Detect which cell encompasses the target text, then output its [x, y] center coordinate. 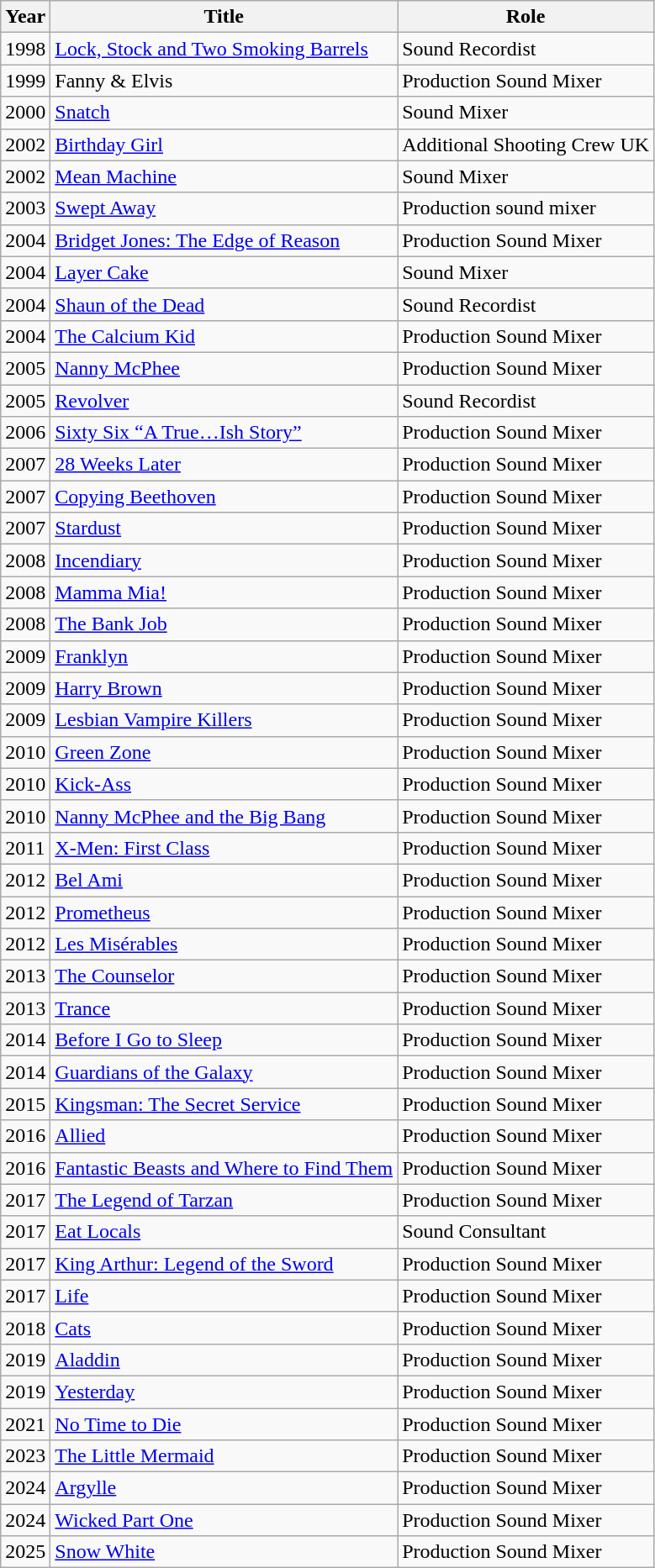
The Bank Job [224, 624]
Copying Beethoven [224, 497]
The Counselor [224, 976]
Kingsman: The Secret Service [224, 1104]
The Legend of Tarzan [224, 1200]
1998 [25, 49]
Shaun of the Dead [224, 304]
Lesbian Vampire Killers [224, 720]
1999 [25, 81]
2021 [25, 1424]
The Little Mermaid [224, 1456]
2023 [25, 1456]
Les Misérables [224, 944]
The Calcium Kid [224, 336]
X-Men: First Class [224, 848]
Aladdin [224, 1360]
2003 [25, 208]
Yesterday [224, 1392]
Snow White [224, 1552]
Mean Machine [224, 176]
Franklyn [224, 656]
Argylle [224, 1488]
King Arthur: Legend of the Sword [224, 1264]
Mamma Mia! [224, 592]
No Time to Die [224, 1424]
Harry Brown [224, 688]
Fanny & Elvis [224, 81]
Stardust [224, 529]
Swept Away [224, 208]
Bridget Jones: The Edge of Reason [224, 240]
Title [224, 17]
Birthday Girl [224, 145]
Green Zone [224, 752]
Nanny McPhee [224, 368]
Production sound mixer [526, 208]
28 Weeks Later [224, 465]
Lock, Stock and Two Smoking Barrels [224, 49]
Trance [224, 1008]
2000 [25, 113]
Guardians of the Galaxy [224, 1072]
Snatch [224, 113]
Additional Shooting Crew UK [526, 145]
Before I Go to Sleep [224, 1040]
Incendiary [224, 560]
Eat Locals [224, 1232]
Bel Ami [224, 880]
Role [526, 17]
Sound Consultant [526, 1232]
2015 [25, 1104]
Wicked Part One [224, 1520]
Allied [224, 1136]
2025 [25, 1552]
2006 [25, 433]
Cats [224, 1328]
Sixty Six “A True…Ish Story” [224, 433]
Fantastic Beasts and Where to Find Them [224, 1168]
Layer Cake [224, 272]
Kick-Ass [224, 784]
Life [224, 1296]
Nanny McPhee and the Big Bang [224, 816]
Revolver [224, 401]
2018 [25, 1328]
Year [25, 17]
2011 [25, 848]
Prometheus [224, 912]
